Return the [X, Y] coordinate for the center point of the cell that contains the specified text.  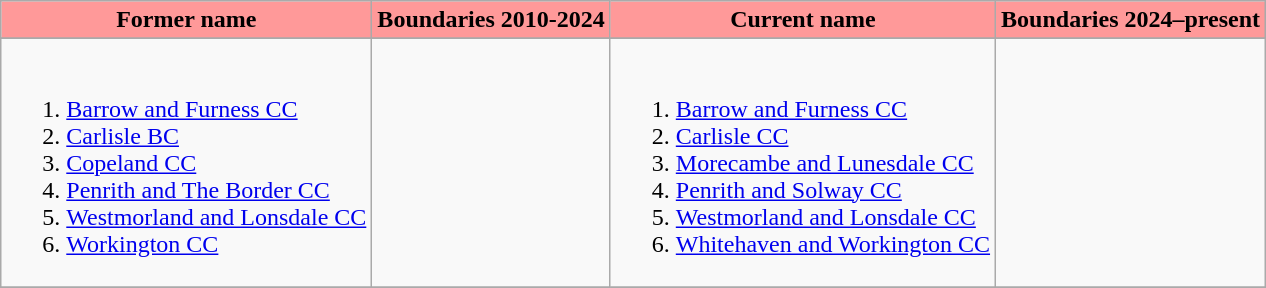
Boundaries 2024–present [1131, 20]
Former name [186, 20]
Barrow and Furness CCCarlisle BCCopeland CCPenrith and The Border CCWestmorland and Lonsdale CCWorkington CC [186, 163]
Boundaries 2010-2024 [491, 20]
Barrow and Furness CCCarlisle CCMorecambe and Lunesdale CCPenrith and Solway CCWestmorland and Lonsdale CCWhitehaven and Workington CC [802, 163]
Current name [802, 20]
